Return [X, Y] of the center of cell containing provided text 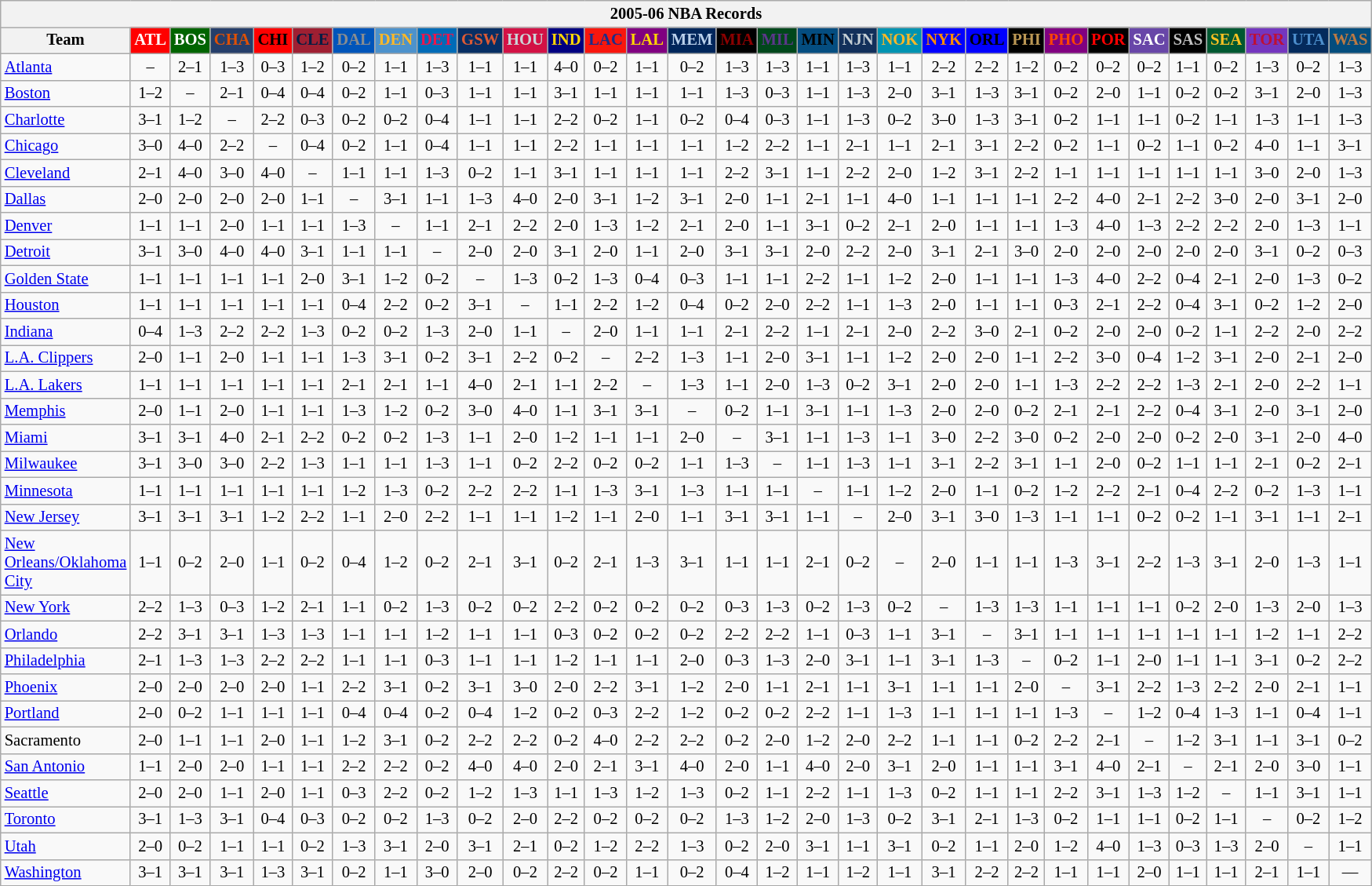
SEA [1226, 40]
Toronto [66, 819]
HOU [526, 40]
DEN [395, 40]
BOS [190, 40]
Indiana [66, 332]
CHI [273, 40]
Team [66, 40]
Washington [66, 873]
ORL [987, 40]
PHO [1066, 40]
PHI [1026, 40]
DET [437, 40]
LAL [647, 40]
Detroit [66, 252]
MIA [737, 40]
SAS [1188, 40]
IND [566, 40]
New Orleans/Oklahoma City [66, 563]
Phoenix [66, 687]
NJN [858, 40]
Portland [66, 713]
Memphis [66, 411]
WAS [1350, 40]
L.A. Lakers [66, 385]
Miami [66, 437]
SAC [1148, 40]
— [1350, 873]
DAL [353, 40]
ATL [151, 40]
New Jersey [66, 517]
Milwaukee [66, 464]
CHA [232, 40]
Philadelphia [66, 661]
MIN [818, 40]
TOR [1267, 40]
Dallas [66, 199]
Orlando [66, 634]
Golden State [66, 279]
San Antonio [66, 767]
GSW [480, 40]
Cleveland [66, 173]
2005-06 NBA Records [686, 13]
MEM [692, 40]
Utah [66, 846]
Sacramento [66, 740]
Seattle [66, 793]
NOK [901, 40]
New York [66, 607]
UTA [1308, 40]
Houston [66, 305]
Chicago [66, 146]
Denver [66, 225]
Charlotte [66, 120]
NYK [944, 40]
CLE [312, 40]
POR [1108, 40]
L.A. Clippers [66, 358]
MIL [778, 40]
Boston [66, 93]
Minnesota [66, 490]
Atlanta [66, 67]
LAC [606, 40]
